Locate the cell with the specified text and output its [x, y] center coordinate. 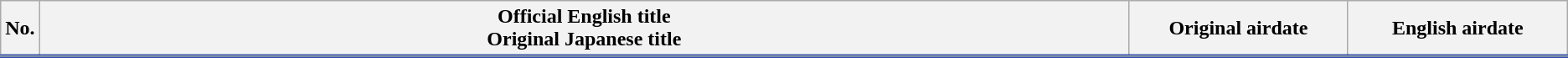
No. [20, 29]
Official English titleOriginal Japanese title [584, 29]
Original airdate [1239, 29]
English airdate [1457, 29]
